Locate the cell with the specified text and output its (x, y) center coordinate. 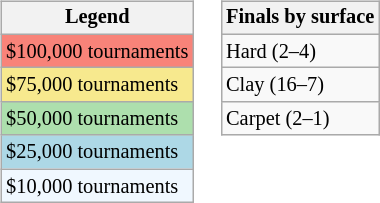
$25,000 tournaments (97, 152)
$100,000 tournaments (97, 51)
$75,000 tournaments (97, 85)
Hard (2–4) (300, 51)
Clay (16–7) (300, 85)
$50,000 tournaments (97, 119)
$10,000 tournaments (97, 186)
Finals by surface (300, 18)
Legend (97, 18)
Carpet (2–1) (300, 119)
